Determine the (x, y) coordinate at the center of the cell enclosing the given text.  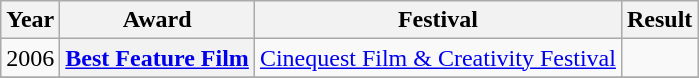
Cinequest Film & Creativity Festival (438, 58)
Festival (438, 20)
Year (30, 20)
Result (659, 20)
Best Feature Film (158, 58)
2006 (30, 58)
Award (158, 20)
